Search for the cell housing the specified text and yield its [x, y] center coordinate. 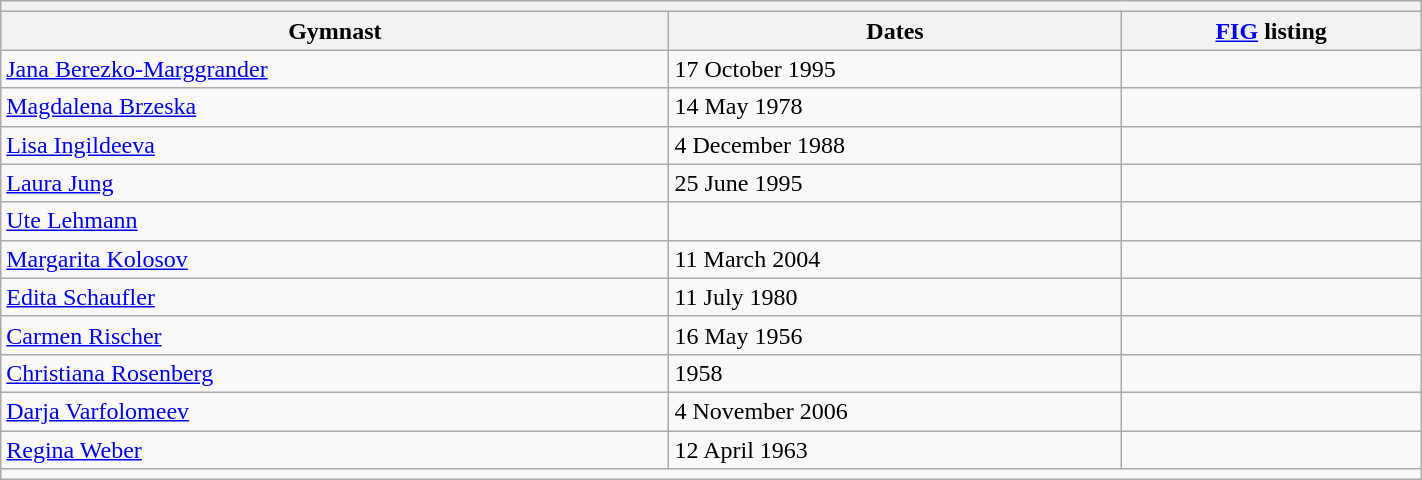
Darja Varfolomeev [335, 411]
Ute Lehmann [335, 221]
Edita Schaufler [335, 297]
1958 [895, 373]
Dates [895, 31]
12 April 1963 [895, 449]
Jana Berezko-Marggrander [335, 69]
16 May 1956 [895, 335]
4 December 1988 [895, 145]
17 October 1995 [895, 69]
11 March 2004 [895, 259]
Carmen Rischer [335, 335]
25 June 1995 [895, 183]
Magdalena Brzeska [335, 107]
Laura Jung [335, 183]
4 November 2006 [895, 411]
FIG listing [1271, 31]
Margarita Kolosov [335, 259]
Regina Weber [335, 449]
Lisa Ingildeeva [335, 145]
Christiana Rosenberg [335, 373]
Gymnast [335, 31]
14 May 1978 [895, 107]
11 July 1980 [895, 297]
